Provide the [X, Y] coordinate of the cell's center where the given text is located.  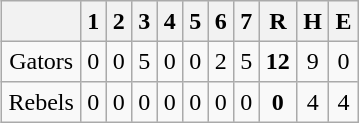
Gators [42, 61]
1 [94, 21]
7 [247, 21]
H [313, 21]
E [344, 21]
12 [278, 61]
R [278, 21]
3 [145, 21]
Rebels [42, 102]
9 [313, 61]
6 [221, 21]
